Return (X, Y) of the center of cell containing provided text 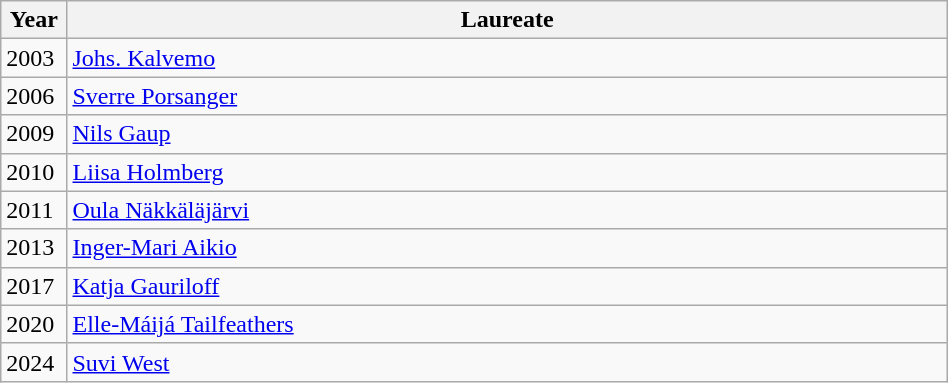
Katja Gauriloff (507, 286)
2020 (34, 324)
2024 (34, 362)
2011 (34, 210)
2006 (34, 96)
Liisa Holmberg (507, 172)
2013 (34, 248)
2009 (34, 134)
2003 (34, 58)
2010 (34, 172)
Oula Näkkäläjärvi (507, 210)
Nils Gaup (507, 134)
Suvi West (507, 362)
Johs. Kalvemo (507, 58)
2017 (34, 286)
Elle-Máijá Tailfeathers (507, 324)
Year (34, 20)
Sverre Porsanger (507, 96)
Laureate (507, 20)
Inger-Mari Aikio (507, 248)
